Detect which cell encompasses the target text, then output its [x, y] center coordinate. 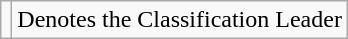
Denotes the Classification Leader [180, 20]
